Extract the (X, Y) coordinate from the center of the cell holding the provided text.  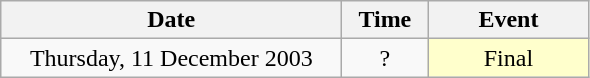
Date (172, 20)
Event (508, 20)
Final (508, 58)
? (385, 58)
Thursday, 11 December 2003 (172, 58)
Time (385, 20)
